Locate the cell with the specified text and output its [x, y] center coordinate. 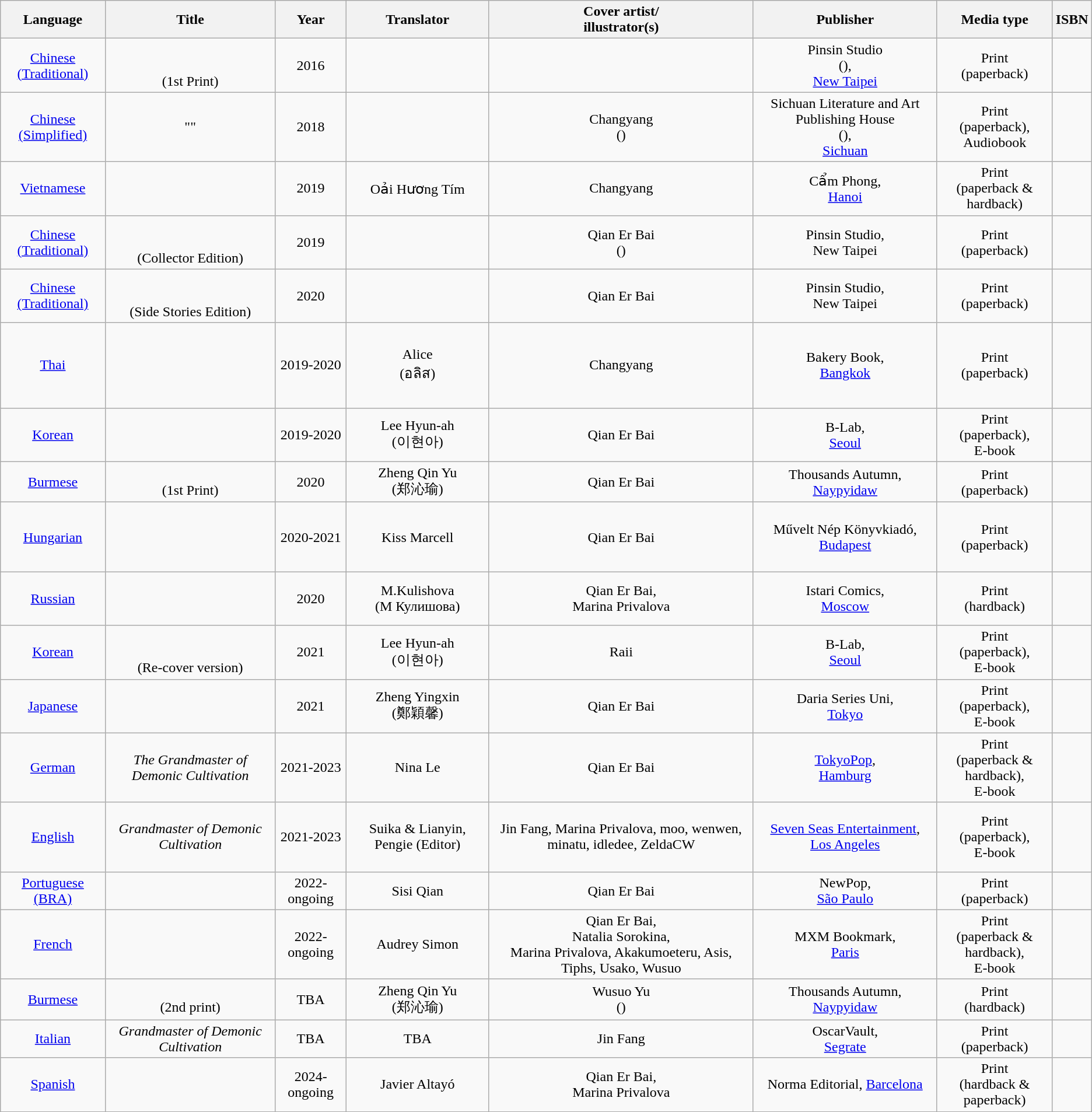
Művelt Nép Könyvkiadó,Budapest [845, 537]
Jin Fang [621, 1038]
TokyoPop,Hamburg [845, 768]
Japanese [52, 706]
(2nd print) [190, 999]
M.Kulishova(М Кулишова) [418, 599]
NewPop,São Paulo [845, 890]
Jin Fang, Marina Privalova, moo, wenwen, minatu, idledee, ZeldaCW [621, 837]
Zheng Yingxin(鄭穎馨) [418, 706]
Russian [52, 599]
Istari Comics,Moscow [845, 599]
Raii [621, 652]
Italian [52, 1038]
(Side Stories Edition) [190, 296]
Sichuan Literature and Art Publishing House(),Sichuan [845, 127]
English [52, 837]
Print(paperback),Audiobook [995, 127]
2018 [310, 127]
"" [190, 127]
Bakery Book,Bangkok [845, 365]
ISBN [1072, 20]
Translator [418, 20]
2016 [310, 65]
Audrey Simon [418, 944]
Cẩm Phong,Hanoi [845, 188]
Thai [52, 365]
Wusuo Yu () [621, 999]
Qian Er Bai() [621, 242]
2024-ongoing [310, 1085]
Publisher [845, 20]
French [52, 944]
Javier Altayó [418, 1085]
Year [310, 20]
2020-2021 [310, 537]
Suika & Lianyin, Pengie (Editor) [418, 837]
Spanish [52, 1085]
Hungarian [52, 537]
Language [52, 20]
Alice(อลิส) [418, 365]
Pinsin Studio(),New Taipei [845, 65]
Title [190, 20]
Changyang() [621, 127]
Norma Editorial, Barcelona [845, 1085]
Vietnamese [52, 188]
Oải Hương Tím [418, 188]
German [52, 768]
Portuguese (BRA) [52, 890]
Chinese (Simplified) [52, 127]
Media type [995, 20]
MXM Bookmark, Paris [845, 944]
Nina Le [418, 768]
The Grandmaster of Demonic Cultivation [190, 768]
Seven Seas Entertainment,Los Angeles [845, 837]
Print(paperback & hardback) [995, 188]
Kiss Marcell [418, 537]
Qian Er Bai,Natalia Sorokina,Marina Privalova, Akakumoeteru, Asis, Tiphs, Usako, Wusuo [621, 944]
OscarVault,Segrate [845, 1038]
Cover artist/illustrator(s) [621, 20]
Daria Series Uni,Tokyo [845, 706]
Sisi Qian [418, 890]
Print(hardback & paperback) [995, 1085]
(Collector Edition) [190, 242]
(Re-cover version) [190, 652]
